Provide the [X, Y] coordinate of the cell's center where the given text is located.  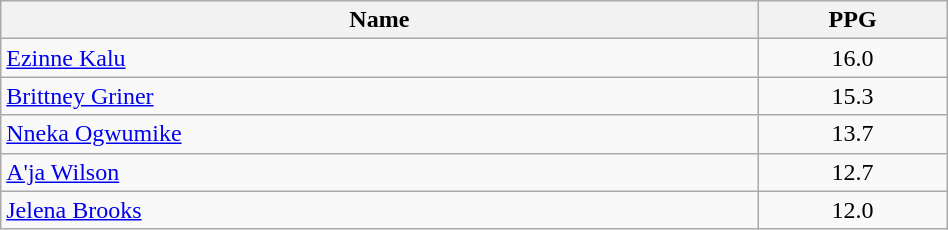
13.7 [852, 134]
Brittney Griner [380, 96]
16.0 [852, 58]
Jelena Brooks [380, 210]
Ezinne Kalu [380, 58]
Name [380, 20]
12.0 [852, 210]
Nneka Ogwumike [380, 134]
PPG [852, 20]
12.7 [852, 172]
A'ja Wilson [380, 172]
15.3 [852, 96]
